Provide the (X, Y) coordinate of the cell's center where the given text is located.  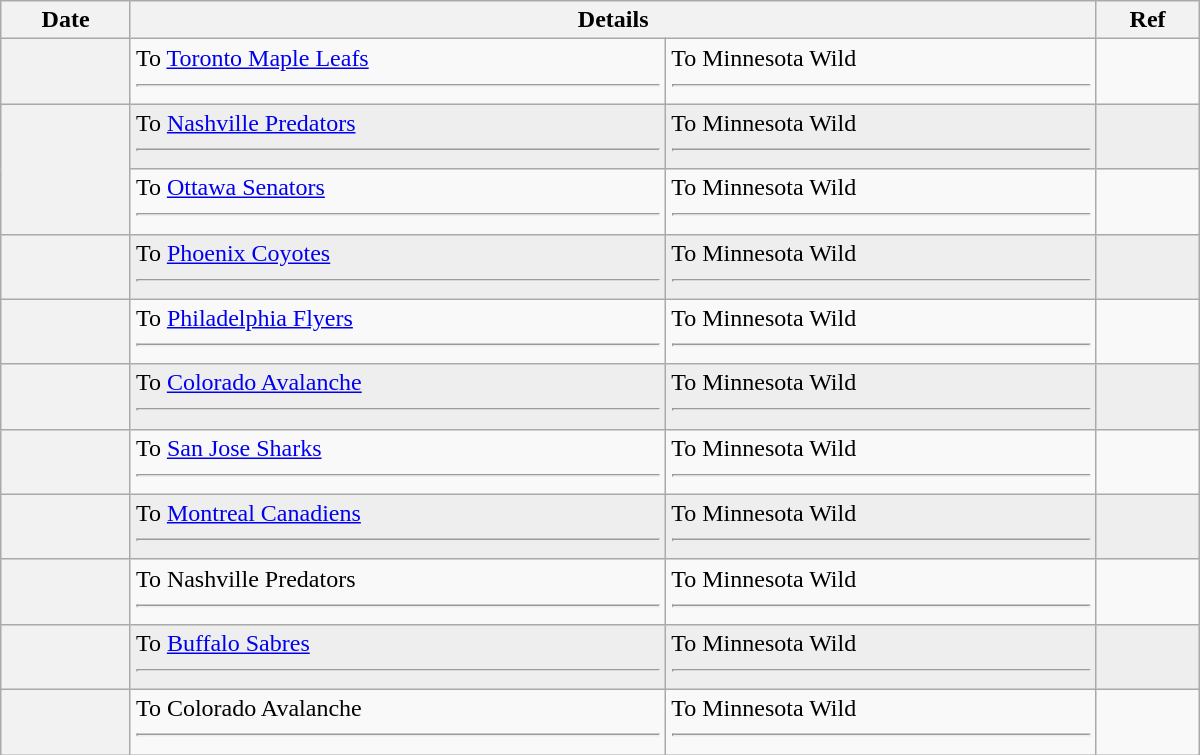
Details (613, 20)
To Phoenix Coyotes (398, 266)
To Philadelphia Flyers (398, 332)
To Toronto Maple Leafs (398, 72)
Date (66, 20)
To San Jose Sharks (398, 462)
Ref (1148, 20)
To Ottawa Senators (398, 202)
To Montreal Canadiens (398, 526)
To Buffalo Sabres (398, 656)
